Detect which cell encompasses the target text, then output its [x, y] center coordinate. 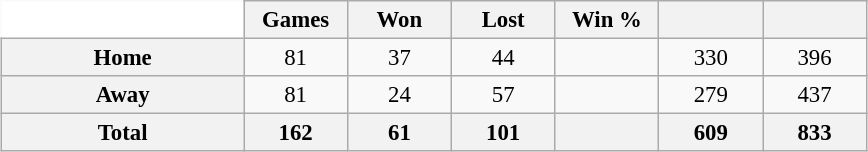
44 [503, 58]
330 [711, 58]
609 [711, 133]
Won [399, 20]
396 [815, 58]
Home [123, 58]
57 [503, 95]
162 [296, 133]
437 [815, 95]
833 [815, 133]
61 [399, 133]
101 [503, 133]
Games [296, 20]
Away [123, 95]
24 [399, 95]
279 [711, 95]
Total [123, 133]
37 [399, 58]
Win % [607, 20]
Lost [503, 20]
